Return the (X, Y) coordinate for the center point of the cell that contains the specified text.  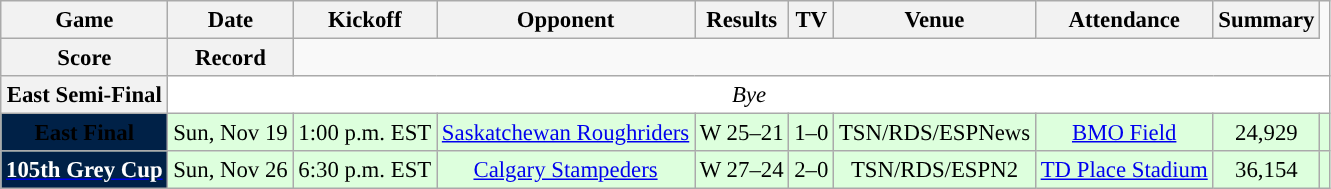
6:30 p.m. EST (365, 170)
Attendance (1124, 20)
Kickoff (365, 20)
Sun, Nov 26 (230, 170)
Summary (1266, 20)
Record (230, 58)
1:00 p.m. EST (365, 133)
Calgary Stampeders (566, 170)
W 25–21 (742, 133)
2–0 (812, 170)
TSN/RDS/ESPNews (935, 133)
24,929 (1266, 133)
Score (84, 58)
Game (84, 20)
105th Grey Cup (84, 170)
Saskatchewan Roughriders (566, 133)
W 27–24 (742, 170)
Results (742, 20)
Venue (935, 20)
TSN/RDS/ESPN2 (935, 170)
TV (812, 20)
1–0 (812, 133)
East Final (84, 133)
East Semi-Final (84, 95)
Opponent (566, 20)
Bye (749, 95)
Sun, Nov 19 (230, 133)
BMO Field (1124, 133)
36,154 (1266, 170)
TD Place Stadium (1124, 170)
Date (230, 20)
